Find where the given text appears and provide that cell's center as [x, y] coordinate. 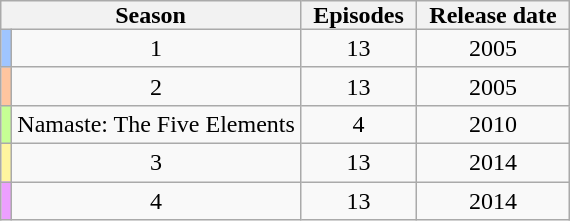
Release date [494, 15]
3 [156, 162]
1 [156, 48]
Namaste: The Five Elements [156, 124]
2 [156, 86]
Episodes [358, 15]
2010 [494, 124]
Season [151, 15]
